Find where the given text appears and provide that cell's center as [X, Y] coordinate. 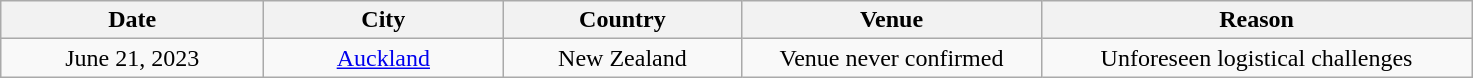
Venue never confirmed [892, 58]
Venue [892, 20]
City [384, 20]
Unforeseen logistical challenges [1256, 58]
New Zealand [622, 58]
June 21, 2023 [132, 58]
Date [132, 20]
Auckland [384, 58]
Country [622, 20]
Reason [1256, 20]
